Provide the [x, y] coordinate of the cell's center where the given text is located.  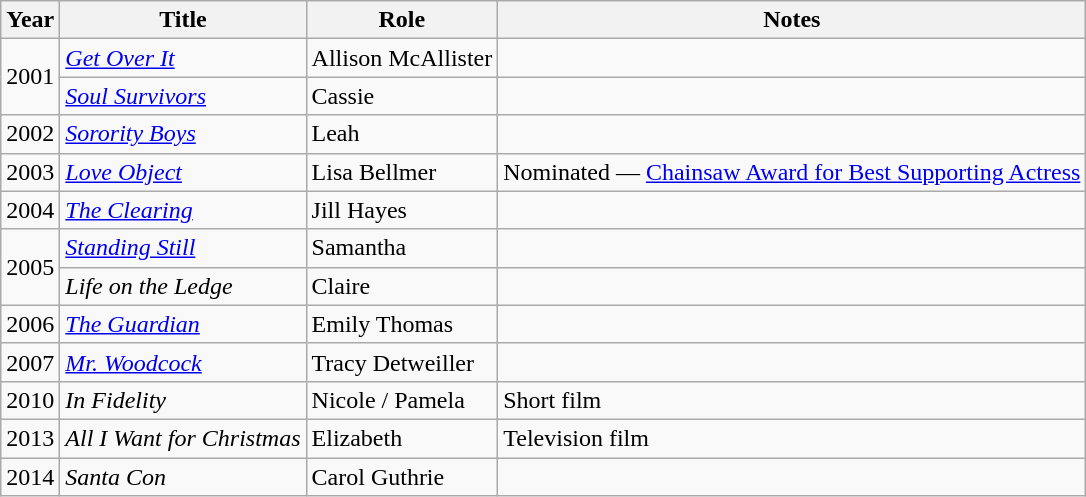
Soul Survivors [183, 96]
Role [402, 20]
Notes [792, 20]
Get Over It [183, 58]
In Fidelity [183, 400]
2014 [30, 477]
Jill Hayes [402, 210]
Nicole / Pamela [402, 400]
Short film [792, 400]
Cassie [402, 96]
Mr. Woodcock [183, 362]
2010 [30, 400]
Leah [402, 134]
2006 [30, 324]
Elizabeth [402, 438]
Life on the Ledge [183, 286]
Carol Guthrie [402, 477]
2013 [30, 438]
Allison McAllister [402, 58]
Standing Still [183, 248]
The Guardian [183, 324]
The Clearing [183, 210]
Sorority Boys [183, 134]
Emily Thomas [402, 324]
2007 [30, 362]
2003 [30, 172]
Tracy Detweiller [402, 362]
Claire [402, 286]
Television film [792, 438]
Santa Con [183, 477]
2002 [30, 134]
Samantha [402, 248]
2005 [30, 267]
Love Object [183, 172]
Nominated — Chainsaw Award for Best Supporting Actress [792, 172]
All I Want for Christmas [183, 438]
2004 [30, 210]
Title [183, 20]
2001 [30, 77]
Year [30, 20]
Lisa Bellmer [402, 172]
